From the cell containing the given text, extract its center point as (X, Y) coordinate. 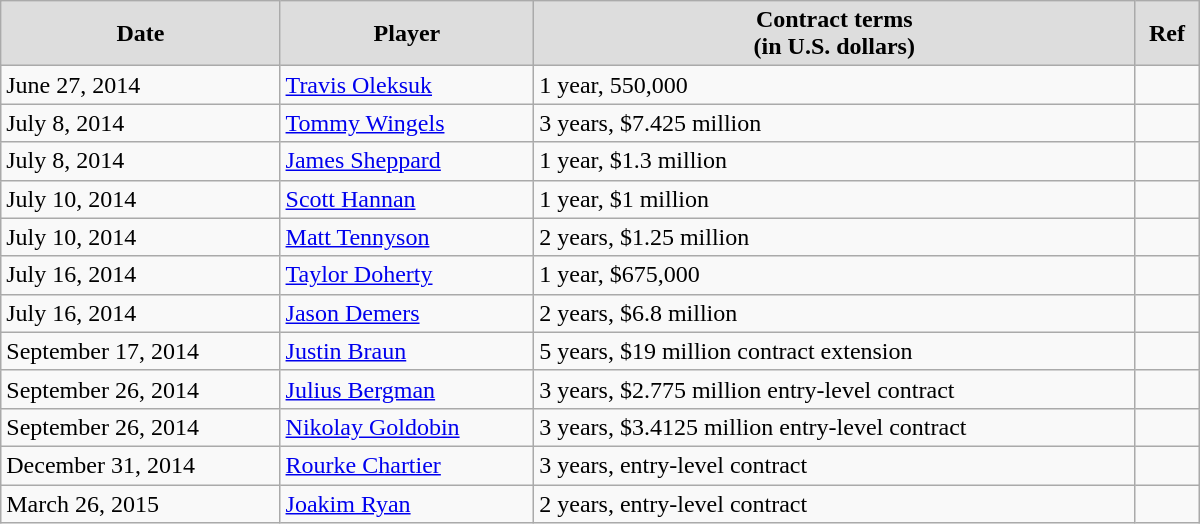
2 years, $1.25 million (834, 237)
James Sheppard (407, 161)
Ref (1168, 34)
Taylor Doherty (407, 275)
2 years, entry-level contract (834, 503)
March 26, 2015 (140, 503)
1 year, 550,000 (834, 85)
Scott Hannan (407, 199)
Julius Bergman (407, 389)
Tommy Wingels (407, 123)
Travis Oleksuk (407, 85)
1 year, $675,000 (834, 275)
September 17, 2014 (140, 351)
Matt Tennyson (407, 237)
3 years, $2.775 million entry-level contract (834, 389)
Justin Braun (407, 351)
December 31, 2014 (140, 465)
1 year, $1 million (834, 199)
3 years, $3.4125 million entry-level contract (834, 427)
Joakim Ryan (407, 503)
Rourke Chartier (407, 465)
Contract terms(in U.S. dollars) (834, 34)
June 27, 2014 (140, 85)
Player (407, 34)
5 years, $19 million contract extension (834, 351)
3 years, entry-level contract (834, 465)
Date (140, 34)
1 year, $1.3 million (834, 161)
Nikolay Goldobin (407, 427)
3 years, $7.425 million (834, 123)
2 years, $6.8 million (834, 313)
Jason Demers (407, 313)
